Identify which cell holds the provided text, then report its [x, y] central coordinate. 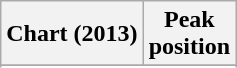
Chart (2013) [72, 34]
Peakposition [189, 34]
